Identify which cell holds the provided text, then report its [x, y] central coordinate. 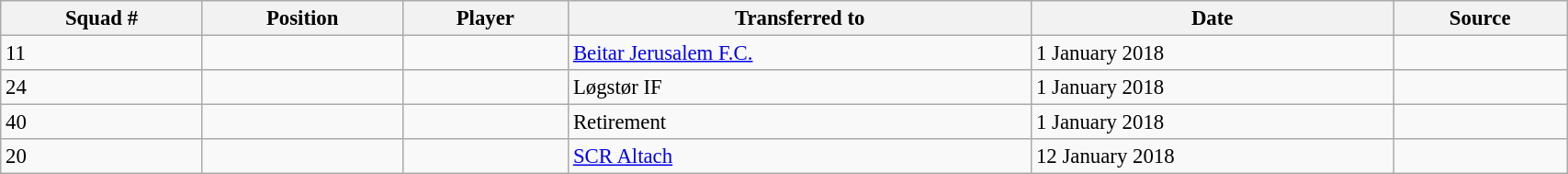
11 [101, 53]
40 [101, 122]
Løgstør IF [800, 87]
24 [101, 87]
Squad # [101, 18]
Transferred to [800, 18]
Retirement [800, 122]
Source [1481, 18]
SCR Altach [800, 157]
Beitar Jerusalem F.C. [800, 53]
20 [101, 157]
Player [485, 18]
Position [302, 18]
12 January 2018 [1213, 157]
Date [1213, 18]
